Provide the [X, Y] coordinate of the cell's center where the given text is located.  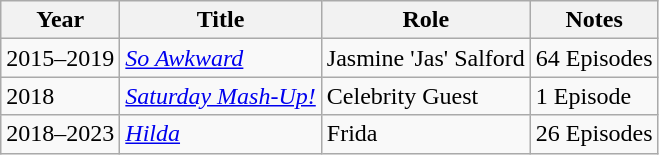
2015–2019 [60, 58]
Frida [426, 134]
Notes [594, 20]
Hilda [220, 134]
Saturday Mash-Up! [220, 96]
2018–2023 [60, 134]
Title [220, 20]
64 Episodes [594, 58]
Role [426, 20]
26 Episodes [594, 134]
1 Episode [594, 96]
2018 [60, 96]
So Awkward [220, 58]
Celebrity Guest [426, 96]
Year [60, 20]
Jasmine 'Jas' Salford [426, 58]
